Output the [X, Y] coordinate of the center of the cell containing the given text.  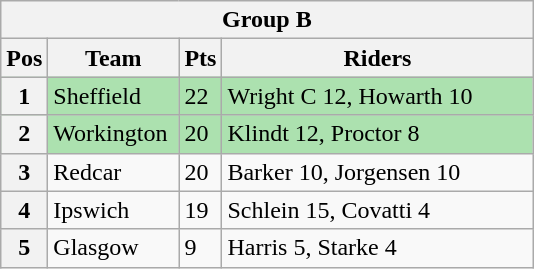
2 [24, 134]
Redcar [114, 172]
Group B [267, 20]
Riders [378, 58]
5 [24, 248]
22 [200, 96]
Pos [24, 58]
19 [200, 210]
1 [24, 96]
3 [24, 172]
Barker 10, Jorgensen 10 [378, 172]
Team [114, 58]
Glasgow [114, 248]
Sheffield [114, 96]
9 [200, 248]
Workington [114, 134]
Harris 5, Starke 4 [378, 248]
Schlein 15, Covatti 4 [378, 210]
4 [24, 210]
Pts [200, 58]
Ipswich [114, 210]
Wright C 12, Howarth 10 [378, 96]
Klindt 12, Proctor 8 [378, 134]
